Detect which cell encompasses the target text, then output its [X, Y] center coordinate. 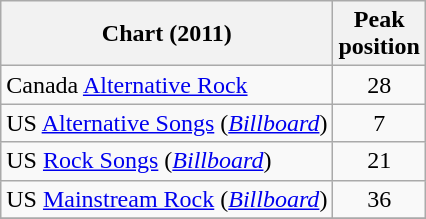
28 [379, 85]
21 [379, 161]
US Rock Songs (Billboard) [167, 161]
7 [379, 123]
36 [379, 199]
US Mainstream Rock (Billboard) [167, 199]
US Alternative Songs (Billboard) [167, 123]
Peakposition [379, 34]
Canada Alternative Rock [167, 85]
Chart (2011) [167, 34]
